Determine the [X, Y] coordinate at the center of the cell enclosing the given text.  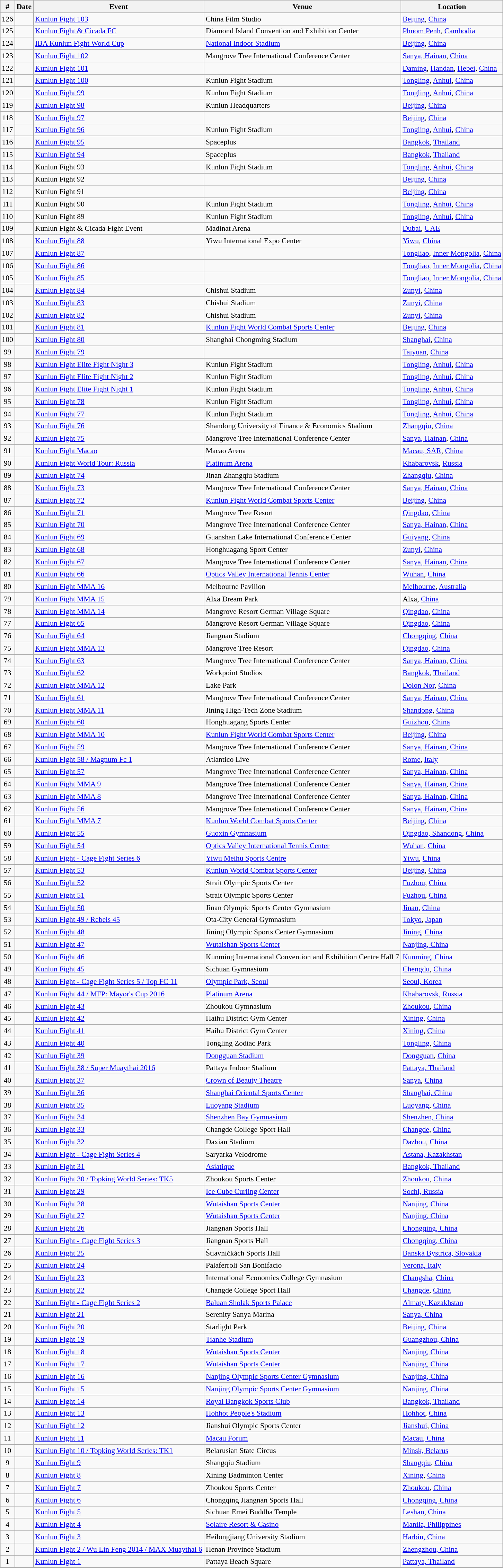
115 [8, 155]
Jinan Olympic Sports Center Gymnasium [302, 908]
67 [8, 747]
14 [8, 1401]
Kunlun Fight MMA 14 [118, 611]
Jining, China [452, 932]
Madinat Arena [302, 229]
58 [8, 858]
46 [8, 1006]
Kunlun Fight 90 [118, 204]
97 [8, 377]
Kunlun Fight 66 [118, 574]
47 [8, 994]
38 [8, 1105]
72 [8, 686]
Kunlun Fight 88 [118, 241]
Heilongjiang University Stadium [302, 1537]
Kunlun Fight 26 [118, 1228]
Kunlun Fight Macao [118, 451]
Royal Bangkok Sports Club [302, 1401]
13 [8, 1413]
Kunlun Fight 41 [118, 1031]
Kunlun Fight 5 [118, 1512]
Kunlun Fight 9 [118, 1463]
Xining Badminton Center [302, 1475]
Shandong, China [452, 710]
Kunlun Fight 42 [118, 1019]
Kunlun Fight MMA 10 [118, 735]
83 [8, 550]
Pattaya Indoor Stadium [302, 1068]
Jiangnan Stadium [302, 636]
73 [8, 673]
Banská Bystrica, Slovakia [452, 1253]
Kunlun Fight Elite Fight Night 1 [118, 389]
Kunlun Fight 65 [118, 624]
62 [8, 809]
Kunlun Fight 21 [118, 1315]
Kunlun Fight 94 [118, 155]
Manila, Philippines [452, 1525]
118 [8, 118]
61 [8, 821]
Dongguan Stadium [302, 1056]
34 [8, 1154]
86 [8, 513]
Tongling, China [452, 1043]
65 [8, 772]
103 [8, 303]
21 [8, 1315]
Ota-City General Gymnasium [302, 920]
Kunlun Fight 13 [118, 1413]
Kunlun Fight 89 [118, 217]
Kunlun Fight 14 [118, 1401]
Honghuagang Sport Center [302, 550]
Kunlun Fight 49 / Rebels 45 [118, 920]
Kunlun Fight 91 [118, 192]
87 [8, 500]
Macao Arena [302, 451]
Date [24, 7]
125 [8, 31]
Kunlun Fight 70 [118, 525]
Guanshan Lake International Conference Center [302, 537]
Kunlun Fight MMA 7 [118, 821]
Event [118, 7]
75 [8, 649]
Dolon Nor, China [452, 686]
Jinan, China [452, 908]
69 [8, 722]
Kunlun Fight 99 [118, 93]
Kunlun Fight 27 [118, 1216]
Kunlun Fight 63 [118, 661]
96 [8, 389]
27 [8, 1241]
Štiavničkách Sports Hall [302, 1253]
Workpoint Studios [302, 673]
Kunlun Fight 34 [118, 1117]
45 [8, 1019]
Kunming, China [452, 957]
Kunlun Fight 59 [118, 747]
124 [8, 44]
Kunlun Fight 81 [118, 327]
Kunlun Fight 39 [118, 1056]
Kunlun Fight 57 [118, 772]
3 [8, 1537]
23 [8, 1290]
26 [8, 1253]
Pattaya Beach Square [302, 1562]
Crown of Beauty Theatre [302, 1081]
Kunlun Fight 45 [118, 969]
Kunlun Fight - Cage Fight Series 5 / Top FC 11 [118, 982]
Honghuagang Sports Center [302, 722]
59 [8, 846]
85 [8, 525]
Zhengzhou, China [452, 1549]
113 [8, 179]
Kunlun Fight 55 [118, 834]
104 [8, 291]
Kunlun Fight 86 [118, 266]
119 [8, 105]
Jining High-Tech Zone Stadium [302, 710]
Kunming International Convention and Exhibition Centre Hall 7 [302, 957]
Kunlun Fight 48 [118, 932]
Kunlun Fight 52 [118, 883]
Shandong University of Finance & Economics Stadium [302, 426]
51 [8, 945]
82 [8, 562]
International Economics College Gymnasium [302, 1278]
Kunlun Fight 20 [118, 1327]
106 [8, 266]
Leshan, China [452, 1512]
Kunlun Fight 43 [118, 1006]
Kunlun Fight 38 / Super Muaythai 2016 [118, 1068]
Kunlun Fight 51 [118, 895]
Kunlun Fight 69 [118, 537]
91 [8, 451]
66 [8, 759]
116 [8, 142]
Dubai, UAE [452, 229]
Kunlun Fight & Cicada FC [118, 31]
109 [8, 229]
Kunlun Fight 85 [118, 278]
55 [8, 895]
Kunlun Fight 68 [118, 550]
30 [8, 1204]
Starlight Park [302, 1327]
Kunlun Fight MMA 13 [118, 649]
Location [452, 7]
Kunlun Fight 95 [118, 142]
Daxian Stadium [302, 1142]
Kunlun Fight 98 [118, 105]
National Indoor Stadium [302, 44]
121 [8, 81]
49 [8, 969]
Tongling Zodiac Park [302, 1043]
Kunlun Fight 54 [118, 846]
9 [8, 1463]
Atlantico Live [302, 759]
95 [8, 402]
Kunlun Fight 37 [118, 1081]
Saryarka Velodrome [302, 1154]
79 [8, 599]
Kunlun Fight 17 [118, 1364]
Kunlun Fight 19 [118, 1340]
35 [8, 1142]
Kunlun Fight 78 [118, 402]
Kunlun Fight 2 / Wu Lin Feng 2014 / MAX Muaythai 6 [118, 1549]
11 [8, 1438]
Kunlun Fight 18 [118, 1352]
20 [8, 1327]
Hohhot People's Stadium [302, 1413]
81 [8, 574]
Changsha, China [452, 1278]
Kunlun Fight 23 [118, 1278]
Phnom Penh, Cambodia [452, 31]
Kunlun Fight 56 [118, 809]
19 [8, 1340]
Kunlun Fight Elite Fight Night 3 [118, 364]
41 [8, 1068]
112 [8, 192]
24 [8, 1278]
111 [8, 204]
Kunlun Fight 29 [118, 1191]
Harbin, China [452, 1537]
39 [8, 1093]
Guiyang, China [452, 537]
Tianhe Stadium [302, 1340]
37 [8, 1117]
Kunlun Fight 62 [118, 673]
Kunlun Fight 12 [118, 1426]
Kunlun Fight 75 [118, 439]
Kunlun Fight MMA 11 [118, 710]
31 [8, 1191]
Dongguan, China [452, 1056]
76 [8, 636]
44 [8, 1031]
74 [8, 661]
18 [8, 1352]
Kunlun Fight World Tour: Russia [118, 463]
Kunlun Fight 96 [118, 130]
Kunlun Fight 67 [118, 562]
Kunlun Fight 4 [118, 1525]
Kunlun Fight 25 [118, 1253]
Rome, Italy [452, 759]
Kunlun Fight 36 [118, 1093]
Kunlun Fight 73 [118, 488]
60 [8, 834]
Palaferroli San Bonifacio [302, 1266]
Kunlun Fight 101 [118, 68]
52 [8, 932]
Kunlun Fight 80 [118, 340]
Ice Cube Curling Center [302, 1191]
Alxa Dream Park [302, 599]
Kunlun Fight 79 [118, 352]
Kunlun Fight 102 [118, 56]
Henan Province Stadium [302, 1549]
Kunlun Fight MMA 12 [118, 686]
25 [8, 1266]
Shanghai Oriental Sports Center [302, 1093]
Guizhou, China [452, 722]
107 [8, 254]
Seoul, Korea [452, 982]
Kunlun Fight 7 [118, 1488]
7 [8, 1488]
Melbourne Pavilion [302, 587]
Kunlun Fight 8 [118, 1475]
Jianshui, China [452, 1426]
Minsk, Belarus [452, 1451]
Kunlun Fight 92 [118, 179]
Chongqing Jiangnan Sports Hall [302, 1500]
Kunlun Fight 71 [118, 513]
16 [8, 1377]
Daming, Handan, Hebei, China [452, 68]
Kunlun Fight 24 [118, 1266]
Kunlun Fight 76 [118, 426]
89 [8, 476]
70 [8, 710]
29 [8, 1216]
Kunlun Fight 30 / Topking World Series: TK5 [118, 1179]
Kunlun Fight 1 [118, 1562]
Kunlun Fight 58 / Magnum Fc 1 [118, 759]
33 [8, 1167]
Shanghai Chongming Stadium [302, 340]
Chengdu, China [452, 969]
1 [8, 1562]
Kunlun Fight 16 [118, 1377]
Serenity Sanya Marina [302, 1315]
10 [8, 1451]
Kunlun Headquarters [302, 105]
Kunlun Fight MMA 16 [118, 587]
2 [8, 1549]
120 [8, 93]
Diamond Island Convention and Exhibition Center [302, 31]
50 [8, 957]
56 [8, 883]
Kunlun Fight 15 [118, 1389]
Kunlun Fight - Cage Fight Series 6 [118, 858]
48 [8, 982]
Alxa, China [452, 599]
Kunlun Fight 53 [118, 871]
China Film Studio [302, 19]
Jining Olympic Sports Center Gymnasium [302, 932]
Kunlun Fight 83 [118, 303]
100 [8, 340]
88 [8, 488]
Kunlun Fight MMA 15 [118, 599]
Kunlun Fight 61 [118, 698]
Guoxin Gymnasium [302, 834]
Kunlun Fight 100 [118, 81]
Kunlun Fight MMA 9 [118, 784]
Luoyang Stadium [302, 1105]
108 [8, 241]
105 [8, 278]
Luoyang, China [452, 1105]
Kunlun Fight 93 [118, 167]
Jinan Zhangqiu Stadium [302, 476]
Venue [302, 7]
43 [8, 1043]
Kunlun Fight 47 [118, 945]
Macau, China [452, 1438]
Kunlun Fight 50 [118, 908]
Guangzhou, China [452, 1340]
Olympic Park, Seoul [302, 982]
# [8, 7]
77 [8, 624]
Kunlun Fight 87 [118, 254]
Kunlun Fight 32 [118, 1142]
36 [8, 1130]
Shenzhen, China [452, 1117]
Taiyuan, China [452, 352]
Kunlun Fight 3 [118, 1537]
12 [8, 1426]
Verona, Italy [452, 1266]
94 [8, 414]
92 [8, 439]
122 [8, 68]
Kunlun Fight 22 [118, 1290]
Belarusian State Circus [302, 1451]
Kunlun Fight 84 [118, 291]
Lake Park [302, 686]
Shangqiu, China [452, 1463]
28 [8, 1228]
99 [8, 352]
90 [8, 463]
126 [8, 19]
Kunlun Fight 33 [118, 1130]
Kunlun Fight 77 [118, 414]
78 [8, 611]
Kunlun Fight 10 / Topking World Series: TK1 [118, 1451]
Shangqiu Stadium [302, 1463]
32 [8, 1179]
117 [8, 130]
Kunlun Fight 64 [118, 636]
Astana, Kazakhstan [452, 1154]
Kunlun Fight 46 [118, 957]
Kunlun Fight 74 [118, 476]
Yiwu Meihu Sports Centre [302, 858]
Kunlun Fight & Cicada Fight Event [118, 229]
40 [8, 1081]
Kunlun Fight 103 [118, 19]
5 [8, 1512]
Yiwu International Expo Center [302, 241]
Kunlun Fight - Cage Fight Series 2 [118, 1303]
Jianshui Olympic Sports Center [302, 1426]
110 [8, 217]
84 [8, 537]
Sochi, Russia [452, 1191]
80 [8, 587]
Asiatique [302, 1167]
123 [8, 56]
22 [8, 1303]
IBA Kunlun Fight World Cup [118, 44]
Macau, SAR, China [452, 451]
Kunlun Fight - Cage Fight Series 4 [118, 1154]
Kunlun Fight 44 / MFP: Mayor's Cup 2016 [118, 994]
Qingdao, Shandong, China [452, 834]
Kunlun Fight 35 [118, 1105]
Kunlun Fight 11 [118, 1438]
Kunlun Fight 82 [118, 315]
Kunlun Fight - Cage Fight Series 3 [118, 1241]
6 [8, 1500]
Zhoukou Gymnasium [302, 1006]
8 [8, 1475]
53 [8, 920]
64 [8, 784]
15 [8, 1389]
Macau Forum [302, 1438]
114 [8, 167]
57 [8, 871]
Kunlun Fight 97 [118, 118]
98 [8, 364]
Almaty, Kazakhstan [452, 1303]
Kunlun Fight 72 [118, 500]
Kunlun Fight 6 [118, 1500]
68 [8, 735]
63 [8, 796]
Tokyo, Japan [452, 920]
Kunlun Fight MMA 8 [118, 796]
Shenzhen Bay Gymnasium [302, 1117]
71 [8, 698]
Sichuan Emei Buddha Temple [302, 1512]
54 [8, 908]
93 [8, 426]
Dazhou, China [452, 1142]
Kunlun Fight 40 [118, 1043]
Kunlun Fight Elite Fight Night 2 [118, 377]
Melbourne, Australia [452, 587]
42 [8, 1056]
4 [8, 1525]
Kunlun Fight 28 [118, 1204]
Hohhot, China [452, 1413]
Baluan Sholak Sports Palace [302, 1303]
101 [8, 327]
102 [8, 315]
Kunlun Fight 60 [118, 722]
Sichuan Gymnasium [302, 969]
Kunlun Fight 31 [118, 1167]
17 [8, 1364]
Solaire Resort & Casino [302, 1525]
